Provide the (X, Y) coordinate of the cell's center where the given text is located.  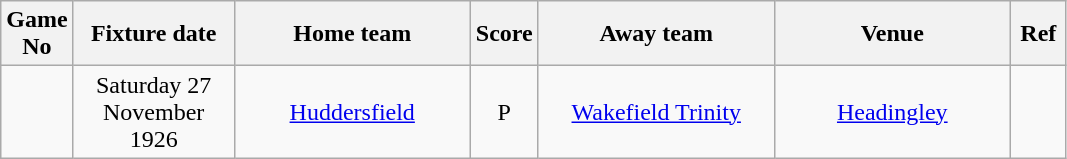
Away team (656, 34)
Saturday 27 November 1926 (154, 112)
Score (504, 34)
Huddersfield (352, 112)
Home team (352, 34)
Venue (892, 34)
Wakefield Trinity (656, 112)
Fixture date (154, 34)
P (504, 112)
Headingley (892, 112)
Game No (37, 34)
Ref (1038, 34)
